Determine the [X, Y] coordinate at the center of the cell enclosing the given text.  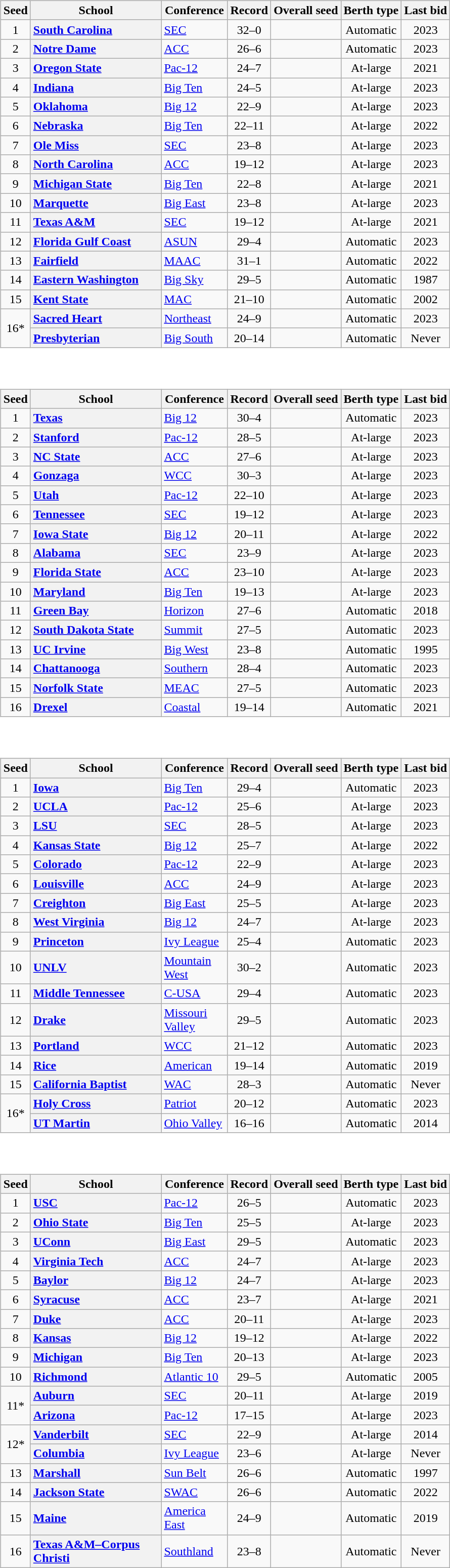
Eastern Washington [96, 280]
24–5 [249, 88]
MAC [194, 299]
Gonzaga [96, 476]
Baylor [96, 1280]
UConn [96, 1242]
25–6 [249, 807]
Tennessee [96, 514]
Ohio State [96, 1222]
Colorado [96, 864]
2002 [426, 299]
25–4 [249, 941]
South Carolina [96, 29]
Iowa State [96, 533]
Creighton [96, 903]
Duke [96, 1318]
Drake [96, 1019]
UC Irvine [96, 649]
30–4 [249, 418]
21–12 [249, 1046]
Jackson State [96, 1492]
SWAC [194, 1492]
Southern [194, 669]
20–12 [249, 1103]
UT Martin [96, 1123]
23–10 [249, 572]
Presbyterian [96, 338]
Ohio Valley [194, 1123]
Kansas State [96, 845]
Fairfield [96, 261]
Kent State [96, 299]
Big South [194, 338]
Southland [194, 1551]
LSU [96, 826]
West Virginia [96, 922]
Stanford [96, 437]
Drexel [96, 707]
28–3 [249, 1084]
Missouri Valley [194, 1019]
Michigan [96, 1357]
South Dakota State [96, 630]
Maine [96, 1518]
31–1 [249, 261]
Northeast [194, 318]
Richmond [96, 1377]
Sacred Heart [96, 318]
MAAC [194, 261]
Ole Miss [96, 145]
28–4 [249, 669]
Syracuse [96, 1299]
21–10 [249, 299]
Rice [96, 1065]
30–3 [249, 476]
Florida Gulf Coast [96, 241]
Mountain West [194, 968]
Texas A&M [96, 222]
Chattanooga [96, 669]
Indiana [96, 88]
26–5 [249, 1203]
Marquette [96, 203]
Arizona [96, 1415]
11* [15, 1406]
Big West [194, 649]
Norfolk State [96, 688]
America East [194, 1518]
22–8 [249, 184]
Iowa [96, 787]
Florida State [96, 572]
Patriot [194, 1103]
Kansas [96, 1338]
20–13 [249, 1357]
12* [15, 1444]
UNLV [96, 968]
2018 [426, 611]
30–2 [249, 968]
Texas A&M–Corpus Christi [96, 1551]
22–11 [249, 126]
1995 [426, 649]
1987 [426, 280]
Marshall [96, 1473]
23–6 [249, 1454]
ASUN [194, 241]
2005 [426, 1377]
20–14 [249, 338]
MEAC [194, 688]
16–16 [249, 1123]
Michigan State [96, 184]
Nebraska [96, 126]
Columbia [96, 1454]
Auburn [96, 1396]
Atlantic 10 [194, 1377]
23–9 [249, 553]
WAC [194, 1084]
Holy Cross [96, 1103]
California Baptist [96, 1084]
North Carolina [96, 164]
Maryland [96, 592]
NC State [96, 457]
USC [96, 1203]
Oregon State [96, 68]
25–7 [249, 845]
22–10 [249, 495]
Notre Dame [96, 49]
Big Sky [194, 280]
Portland [96, 1046]
Coastal [194, 707]
Horizon [194, 611]
17–15 [249, 1415]
UCLA [96, 807]
Texas [96, 418]
Virginia Tech [96, 1261]
Sun Belt [194, 1473]
23–7 [249, 1299]
19–13 [249, 592]
Green Bay [96, 611]
Princeton [96, 941]
Summit [194, 630]
1997 [426, 1473]
Vanderbilt [96, 1434]
American [194, 1065]
Oklahoma [96, 107]
32–0 [249, 29]
Utah [96, 495]
Middle Tennessee [96, 994]
Louisville [96, 884]
Alabama [96, 553]
C-USA [194, 994]
